Identify which cell holds the provided text, then report its [x, y] central coordinate. 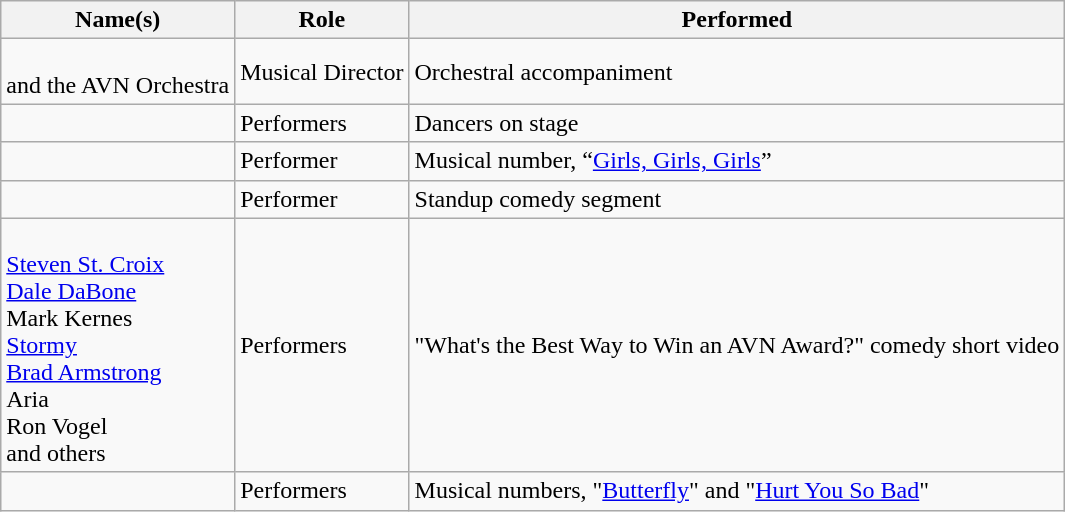
"What's the Best Way to Win an AVN Award?" comedy short video [737, 345]
Musical numbers, "Butterfly" and "Hurt You So Bad" [737, 491]
Orchestral accompaniment [737, 72]
Performed [737, 20]
Musical Director [322, 72]
Steven St. CroixDale DaBone Mark Kernes Stormy Brad ArmstrongAriaRon Vogel and others [118, 345]
Musical number, “Girls, Girls, Girls” [737, 161]
Dancers on stage [737, 123]
Role [322, 20]
Name(s) [118, 20]
Standup comedy segment [737, 199]
and the AVN Orchestra [118, 72]
